Capture the cell that displays the provided text and extract its (X, Y) central coordinate. 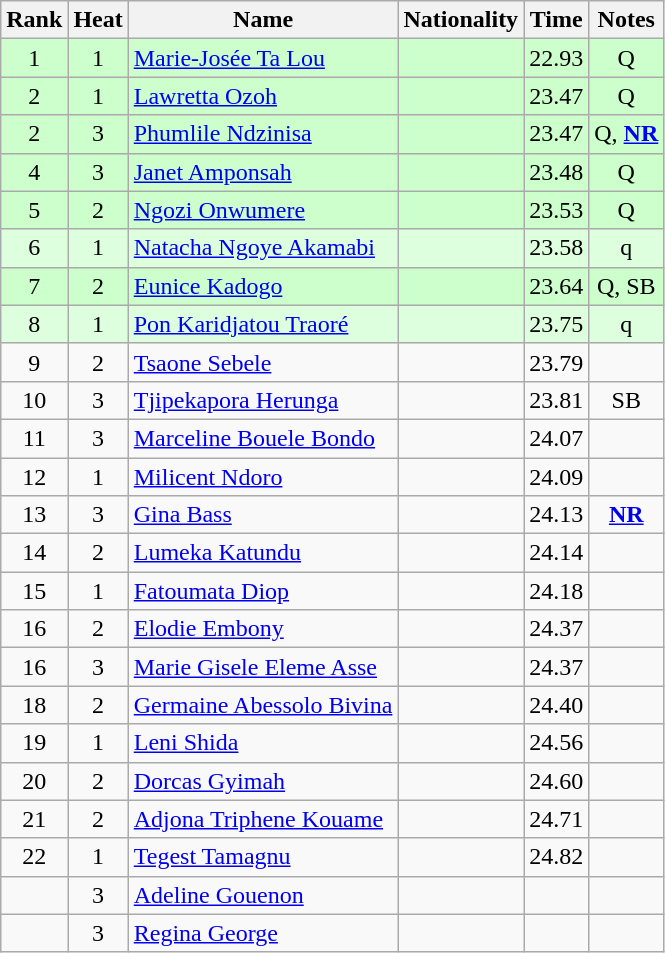
23.81 (556, 400)
24.71 (556, 819)
Name (263, 20)
Eunice Kadogo (263, 286)
24.07 (556, 438)
Tegest Tamagnu (263, 857)
Time (556, 20)
Pon Karidjatou Traoré (263, 324)
9 (34, 362)
Leni Shida (263, 743)
19 (34, 743)
10 (34, 400)
Gina Bass (263, 515)
Heat (98, 20)
11 (34, 438)
Marie Gisele Eleme Asse (263, 667)
Elodie Embony (263, 629)
24.09 (556, 477)
Tjipekapora Herunga (263, 400)
24.56 (556, 743)
Lawretta Ozoh (263, 96)
Dorcas Gyimah (263, 781)
15 (34, 591)
Marceline Bouele Bondo (263, 438)
23.53 (556, 210)
Rank (34, 20)
Germaine Abessolo Bivina (263, 705)
Lumeka Katundu (263, 553)
5 (34, 210)
4 (34, 172)
NR (626, 515)
Regina George (263, 933)
Marie-Josée Ta Lou (263, 58)
Janet Amponsah (263, 172)
Milicent Ndoro (263, 477)
Fatoumata Diop (263, 591)
6 (34, 248)
23.75 (556, 324)
Natacha Ngoye Akamabi (263, 248)
Notes (626, 20)
24.13 (556, 515)
SB (626, 400)
22 (34, 857)
Q, NR (626, 134)
18 (34, 705)
12 (34, 477)
Nationality (461, 20)
23.64 (556, 286)
24.82 (556, 857)
Ngozi Onwumere (263, 210)
7 (34, 286)
24.40 (556, 705)
21 (34, 819)
20 (34, 781)
Adjona Triphene Kouame (263, 819)
Phumlile Ndzinisa (263, 134)
8 (34, 324)
Adeline Gouenon (263, 895)
22.93 (556, 58)
13 (34, 515)
24.14 (556, 553)
23.58 (556, 248)
24.18 (556, 591)
24.60 (556, 781)
23.79 (556, 362)
Q, SB (626, 286)
Tsaone Sebele (263, 362)
23.48 (556, 172)
14 (34, 553)
